Return the (X, Y) coordinate for the center point of the cell that contains the specified text.  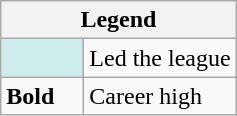
Legend (118, 20)
Bold (42, 96)
Career high (160, 96)
Led the league (160, 58)
